Pinpoint the cell where the given text exists, returning its (x, y) midpoint coordinate. 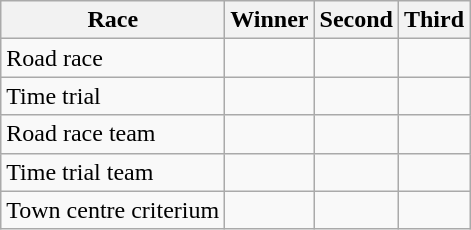
Winner (270, 20)
Road race team (113, 134)
Race (113, 20)
Town centre criterium (113, 210)
Third (434, 20)
Time trial team (113, 172)
Road race (113, 58)
Time trial (113, 96)
Second (356, 20)
